Capture the cell that displays the provided text and extract its [x, y] central coordinate. 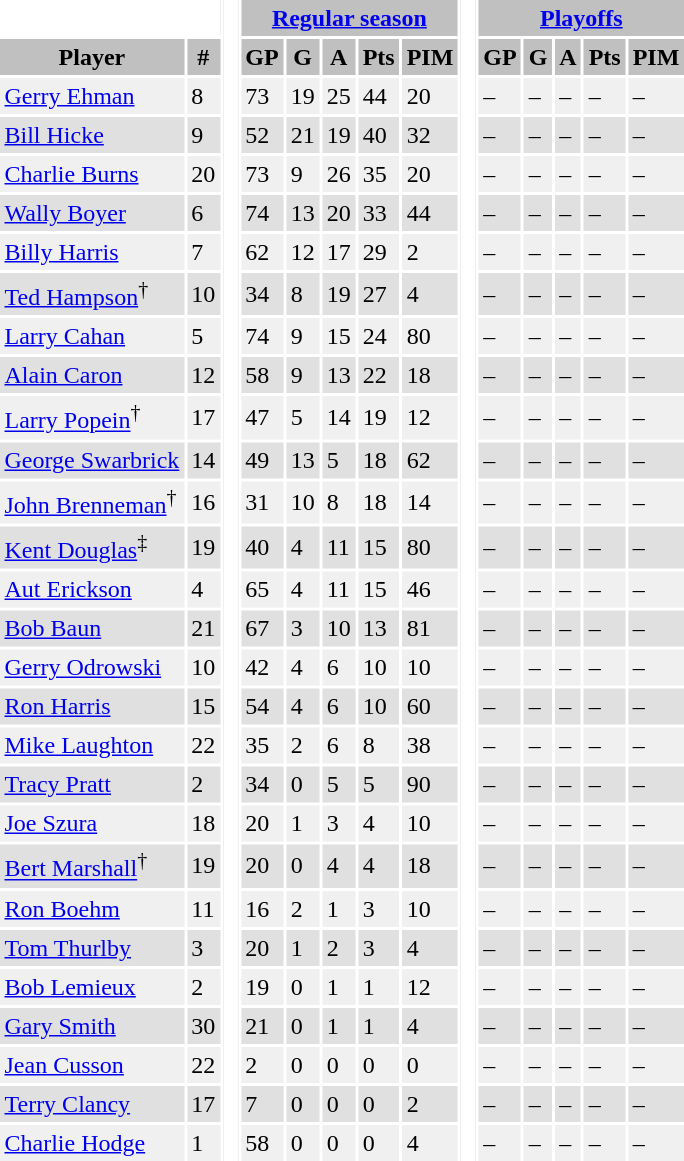
Kent Douglas‡ [92, 547]
Player [92, 57]
Bob Lemieux [92, 986]
60 [430, 707]
Bert Marshall† [92, 866]
30 [204, 1025]
46 [430, 590]
George Swarbrick [92, 460]
26 [338, 174]
Ron Harris [92, 707]
Mike Laughton [92, 746]
Charlie Hodge [92, 1142]
Billy Harris [92, 252]
Jean Cusson [92, 1064]
Joe Szura [92, 824]
Bob Baun [92, 629]
38 [430, 746]
33 [378, 213]
Gary Smith [92, 1025]
31 [262, 502]
25 [338, 96]
65 [262, 590]
67 [262, 629]
# [204, 57]
Wally Boyer [92, 213]
Ted Hampson† [92, 294]
Aut Erickson [92, 590]
32 [430, 135]
42 [262, 668]
27 [378, 294]
Regular season [350, 18]
29 [378, 252]
Gerry Odrowski [92, 668]
52 [262, 135]
Larry Cahan [92, 336]
54 [262, 707]
Tom Thurlby [92, 947]
Ron Boehm [92, 908]
Alain Caron [92, 375]
90 [430, 785]
John Brenneman† [92, 502]
Charlie Burns [92, 174]
Bill Hicke [92, 135]
81 [430, 629]
24 [378, 336]
Tracy Pratt [92, 785]
Gerry Ehman [92, 96]
Terry Clancy [92, 1103]
Playoffs [582, 18]
49 [262, 460]
Larry Popein† [92, 417]
47 [262, 417]
